Locate the cell with the specified text and output its [X, Y] center coordinate. 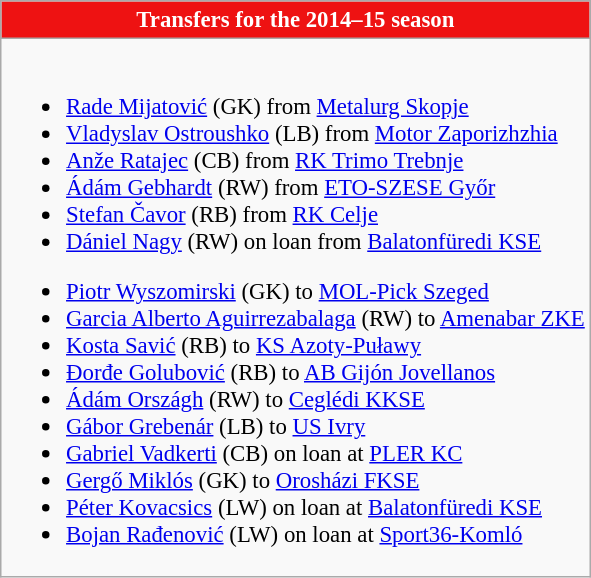
Transfers for the 2014–15 season [296, 20]
